Find where the given text appears and provide that cell's center as [x, y] coordinate. 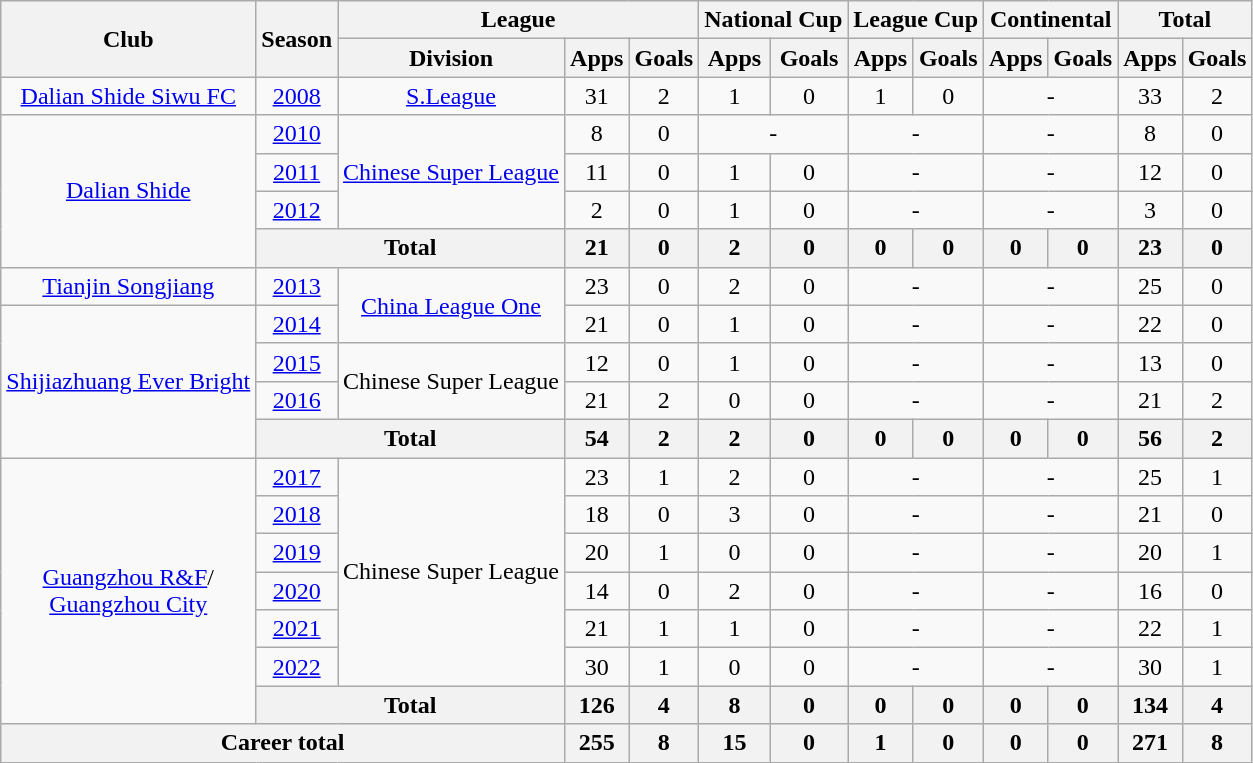
2017 [297, 477]
31 [597, 96]
Dalian Shide [128, 191]
League Cup [916, 20]
2022 [297, 667]
Career total [283, 743]
2014 [297, 324]
18 [597, 515]
Guangzhou R&F/ Guangzhou City [128, 591]
S.League [452, 96]
54 [597, 438]
126 [597, 705]
Tianjin Songjiang [128, 286]
14 [597, 591]
255 [597, 743]
2019 [297, 553]
13 [1150, 362]
15 [735, 743]
2018 [297, 515]
2011 [297, 172]
56 [1150, 438]
2013 [297, 286]
33 [1150, 96]
2020 [297, 591]
11 [597, 172]
Shijiazhuang Ever Bright [128, 381]
Season [297, 39]
National Cup [774, 20]
2016 [297, 400]
2021 [297, 629]
134 [1150, 705]
Club [128, 39]
China League One [452, 305]
16 [1150, 591]
Continental [1051, 20]
271 [1150, 743]
League [518, 20]
Division [452, 58]
2010 [297, 134]
2012 [297, 210]
Dalian Shide Siwu FC [128, 96]
2008 [297, 96]
2015 [297, 362]
